Provide the [X, Y] coordinate of the cell's center where the given text is located.  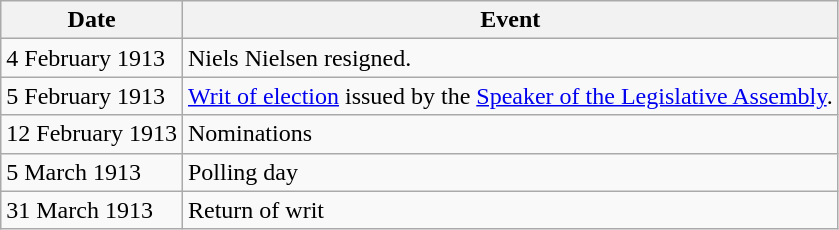
Writ of election issued by the Speaker of the Legislative Assembly. [510, 96]
Date [92, 20]
Nominations [510, 134]
31 March 1913 [92, 210]
4 February 1913 [92, 58]
Return of writ [510, 210]
12 February 1913 [92, 134]
Niels Nielsen resigned. [510, 58]
Polling day [510, 172]
5 February 1913 [92, 96]
5 March 1913 [92, 172]
Event [510, 20]
